Find where the given text appears and provide that cell's center as (x, y) coordinate. 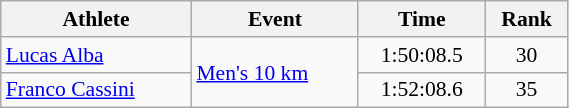
Athlete (96, 19)
Men's 10 km (274, 72)
35 (526, 90)
Lucas Alba (96, 55)
1:50:08.5 (422, 55)
Event (274, 19)
30 (526, 55)
Franco Cassini (96, 90)
Time (422, 19)
Rank (526, 19)
1:52:08.6 (422, 90)
